Extract the [X, Y] coordinate from the center of the cell holding the provided text.  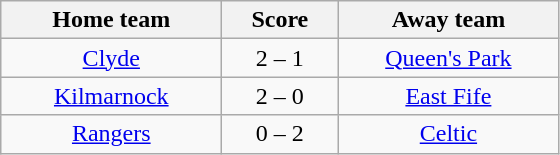
Home team [112, 20]
Celtic [448, 134]
East Fife [448, 96]
Queen's Park [448, 58]
Away team [448, 20]
2 – 0 [280, 96]
Clyde [112, 58]
2 – 1 [280, 58]
Kilmarnock [112, 96]
Rangers [112, 134]
0 – 2 [280, 134]
Score [280, 20]
